Output the [x, y] coordinate of the center of the cell containing the given text.  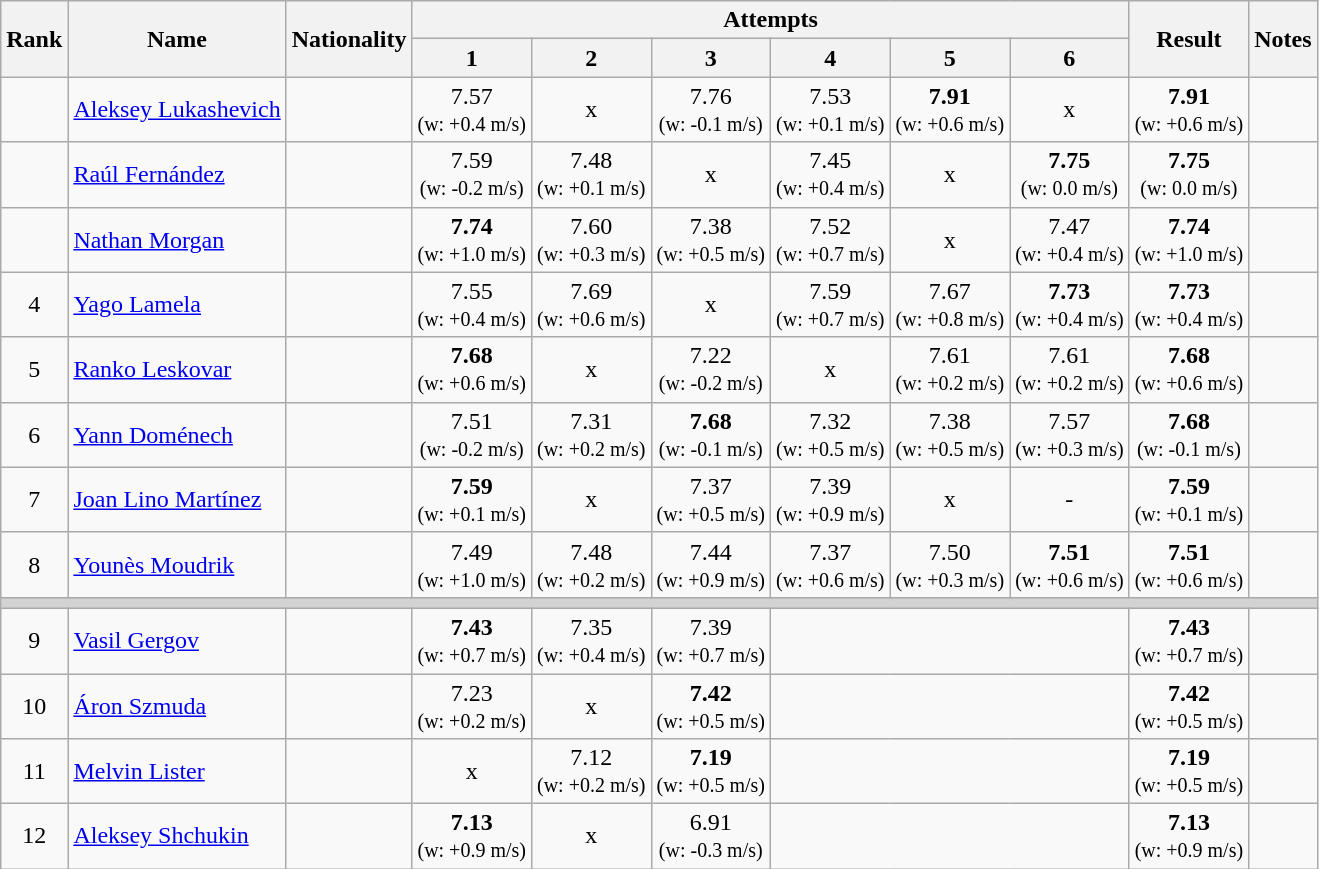
7.76(w: -0.1 m/s) [711, 110]
7.12(w: +0.2 m/s) [591, 772]
7.44(w: +0.9 m/s) [711, 564]
7.43 (w: +0.7 m/s) [1189, 640]
7.51 (w: +0.6 m/s) [1189, 564]
Áron Szmuda [177, 706]
7.55(w: +0.4 m/s) [472, 304]
Ranko Leskovar [177, 370]
7.57(w: +0.4 m/s) [472, 110]
Nathan Morgan [177, 240]
Melvin Lister [177, 772]
7.67(w: +0.8 m/s) [950, 304]
7.13 (w: +0.9 m/s) [1189, 836]
Yann Doménech [177, 434]
12 [34, 836]
9 [34, 640]
7.31(w: +0.2 m/s) [591, 434]
7.50(w: +0.3 m/s) [950, 564]
Yago Lamela [177, 304]
7.47(w: +0.4 m/s) [1070, 240]
7.39(w: +0.9 m/s) [831, 500]
7.19 (w: +0.5 m/s) [1189, 772]
Rank [34, 39]
7.57(w: +0.3 m/s) [1070, 434]
Nationality [349, 39]
7.32(w: +0.5 m/s) [831, 434]
7 [34, 500]
Raúl Fernández [177, 174]
7.49(w: +1.0 m/s) [472, 564]
3 [711, 58]
7.42 (w: +0.5 m/s) [1189, 706]
7.68(w: +0.6 m/s) [472, 370]
7.37(w: +0.5 m/s) [711, 500]
7.75(w: 0.0 m/s) [1070, 174]
7.60(w: +0.3 m/s) [591, 240]
7.19(w: +0.5 m/s) [711, 772]
7.59(w: +0.7 m/s) [831, 304]
7.48(w: +0.1 m/s) [591, 174]
Attempts [770, 20]
7.68(w: -0.1 m/s) [711, 434]
Younès Moudrik [177, 564]
1 [472, 58]
7.22(w: -0.2 m/s) [711, 370]
Aleksey Lukashevich [177, 110]
6.91(w: -0.3 m/s) [711, 836]
Notes [1283, 39]
7.74(w: +1.0 m/s) [472, 240]
7.73 (w: +0.4 m/s) [1189, 304]
7.74 (w: +1.0 m/s) [1189, 240]
7.59(w: -0.2 m/s) [472, 174]
7.59 (w: +0.1 m/s) [1189, 500]
7.68 (w: -0.1 m/s) [1189, 434]
7.51(w: +0.6 m/s) [1070, 564]
2 [591, 58]
7.69(w: +0.6 m/s) [591, 304]
7.43(w: +0.7 m/s) [472, 640]
Vasil Gergov [177, 640]
7.37(w: +0.6 m/s) [831, 564]
7.45(w: +0.4 m/s) [831, 174]
Joan Lino Martínez [177, 500]
7.35(w: +0.4 m/s) [591, 640]
7.51(w: -0.2 m/s) [472, 434]
11 [34, 772]
7.91 (w: +0.6 m/s) [1189, 110]
Result [1189, 39]
7.13(w: +0.9 m/s) [472, 836]
Aleksey Shchukin [177, 836]
7.42(w: +0.5 m/s) [711, 706]
7.59(w: +0.1 m/s) [472, 500]
7.73(w: +0.4 m/s) [1070, 304]
7.39(w: +0.7 m/s) [711, 640]
7.53(w: +0.1 m/s) [831, 110]
7.75 (w: 0.0 m/s) [1189, 174]
10 [34, 706]
8 [34, 564]
- [1070, 500]
Name [177, 39]
7.91(w: +0.6 m/s) [950, 110]
7.68 (w: +0.6 m/s) [1189, 370]
7.23(w: +0.2 m/s) [472, 706]
7.48(w: +0.2 m/s) [591, 564]
7.52(w: +0.7 m/s) [831, 240]
